Extract the [X, Y] coordinate from the center of the cell holding the provided text.  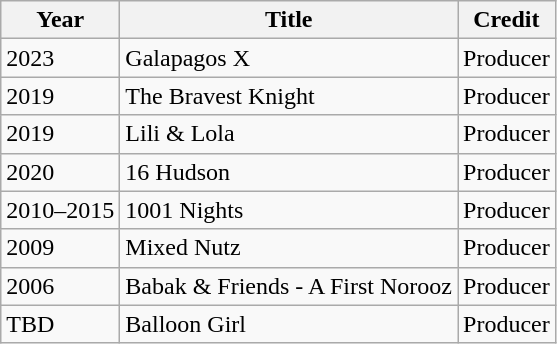
16 Hudson [289, 172]
The Bravest Knight [289, 96]
Babak & Friends - A First Norooz [289, 286]
Title [289, 20]
2020 [60, 172]
Mixed Nutz [289, 248]
2010–2015 [60, 210]
Balloon Girl [289, 324]
TBD [60, 324]
1001 Nights [289, 210]
2006 [60, 286]
2009 [60, 248]
Galapagos X [289, 58]
2023 [60, 58]
Lili & Lola [289, 134]
Credit [507, 20]
Year [60, 20]
